Return [x, y] of the center of cell containing provided text 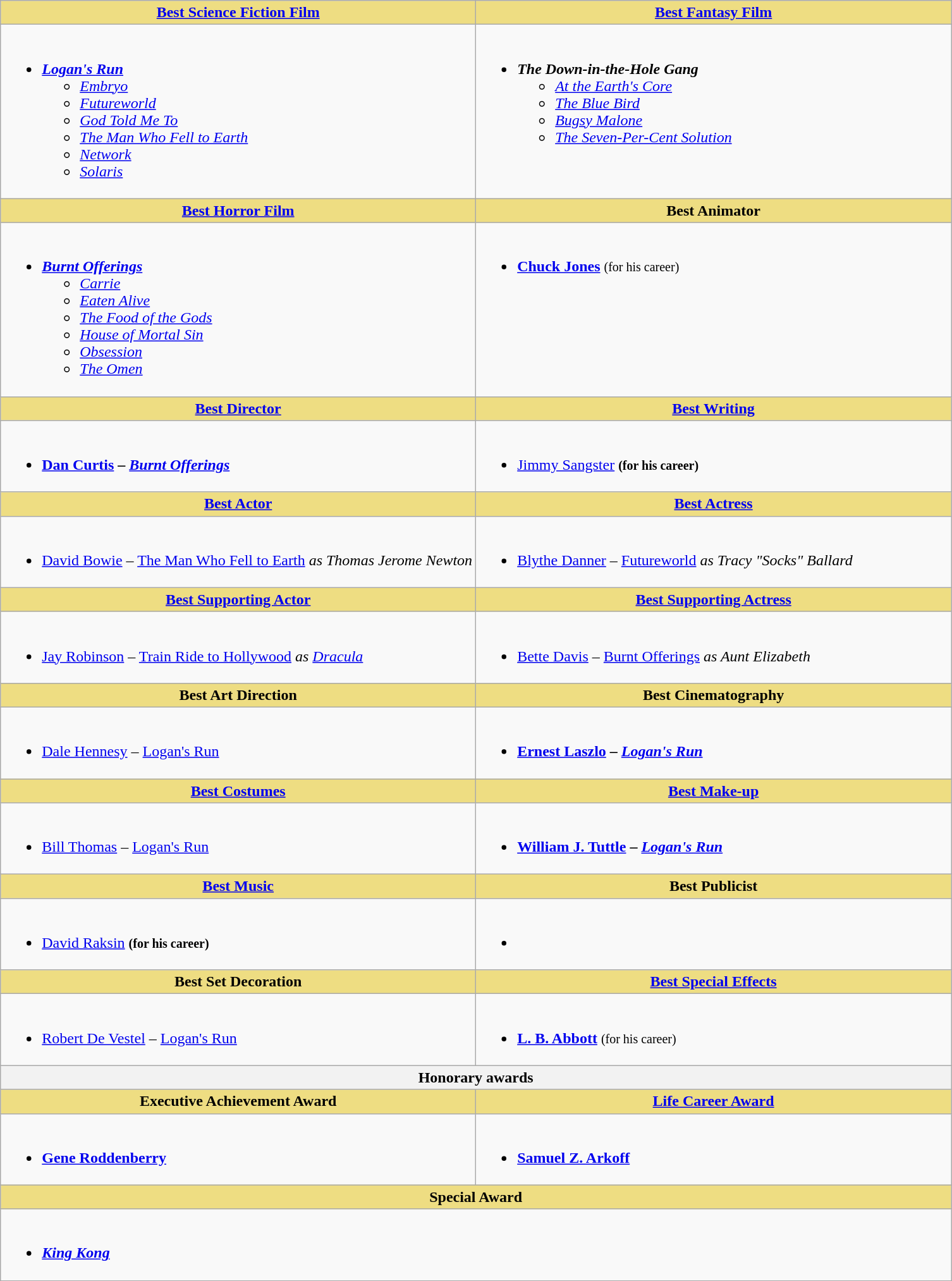
Blythe Danner – Futureworld as Tracy "Socks" Ballard [714, 551]
David Raksin (for his career) [238, 935]
Best Animator [714, 211]
Burnt OfferingsCarrieEaten AliveThe Food of the GodsHouse of Mortal SinObsessionThe Omen [238, 310]
Bill Thomas – Logan's Run [238, 838]
L. B. Abbott (for his career) [714, 1029]
Dan Curtis – Burnt Offerings [238, 457]
William J. Tuttle – Logan's Run [714, 838]
Best Supporting Actress [714, 599]
Best Cinematography [714, 695]
Best Publicist [714, 886]
Best Art Direction [238, 695]
Best Costumes [238, 791]
Best Actress [714, 504]
The Down-in-the-Hole GangAt the Earth's CoreThe Blue BirdBugsy MaloneThe Seven-Per-Cent Solution [714, 111]
Best Supporting Actor [238, 599]
Robert De Vestel – Logan's Run [238, 1029]
Jimmy Sangster (for his career) [714, 457]
Dale Hennesy – Logan's Run [238, 742]
Best Writing [714, 408]
King Kong [476, 1244]
Chuck Jones (for his career) [714, 310]
Executive Achievement Award [238, 1101]
Best Set Decoration [238, 982]
Jay Robinson – Train Ride to Hollywood as Dracula [238, 647]
Best Special Effects [714, 982]
Best Science Fiction Film [238, 13]
Ernest Laszlo – Logan's Run [714, 742]
Best Make-up [714, 791]
Best Director [238, 408]
Best Horror Film [238, 211]
Logan's RunEmbryoFutureworld God Told Me ToThe Man Who Fell to EarthNetworkSolaris [238, 111]
Gene Roddenberry [238, 1149]
Special Award [476, 1197]
Best Music [238, 886]
Life Career Award [714, 1101]
Samuel Z. Arkoff [714, 1149]
Best Fantasy Film [714, 13]
Best Actor [238, 504]
David Bowie – The Man Who Fell to Earth as Thomas Jerome Newton [238, 551]
Bette Davis – Burnt Offerings as Aunt Elizabeth [714, 647]
Honorary awards [476, 1077]
